Capture the cell that displays the provided text and extract its [x, y] central coordinate. 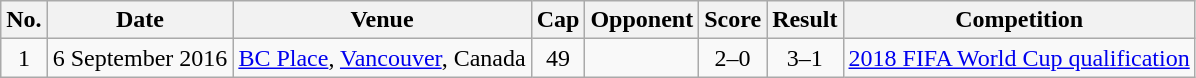
3–1 [805, 58]
Competition [1019, 20]
Score [733, 20]
BC Place, Vancouver, Canada [382, 58]
Result [805, 20]
Opponent [642, 20]
No. [24, 20]
Date [140, 20]
2–0 [733, 58]
Cap [558, 20]
1 [24, 58]
Venue [382, 20]
2018 FIFA World Cup qualification [1019, 58]
49 [558, 58]
6 September 2016 [140, 58]
